Identify which cell holds the provided text, then report its [X, Y] central coordinate. 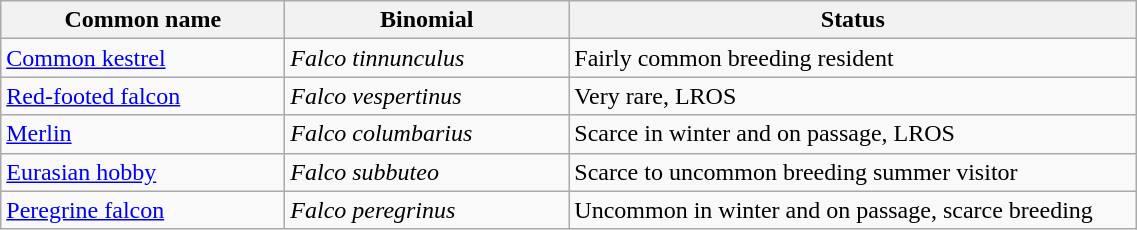
Falco peregrinus [427, 210]
Uncommon in winter and on passage, scarce breeding [853, 210]
Falco tinnunculus [427, 58]
Scarce in winter and on passage, LROS [853, 134]
Fairly common breeding resident [853, 58]
Binomial [427, 20]
Common name [143, 20]
Red-footed falcon [143, 96]
Common kestrel [143, 58]
Merlin [143, 134]
Scarce to uncommon breeding summer visitor [853, 172]
Status [853, 20]
Falco columbarius [427, 134]
Falco subbuteo [427, 172]
Falco vespertinus [427, 96]
Eurasian hobby [143, 172]
Very rare, LROS [853, 96]
Peregrine falcon [143, 210]
